Determine the [x, y] coordinate at the center of the cell enclosing the given text.  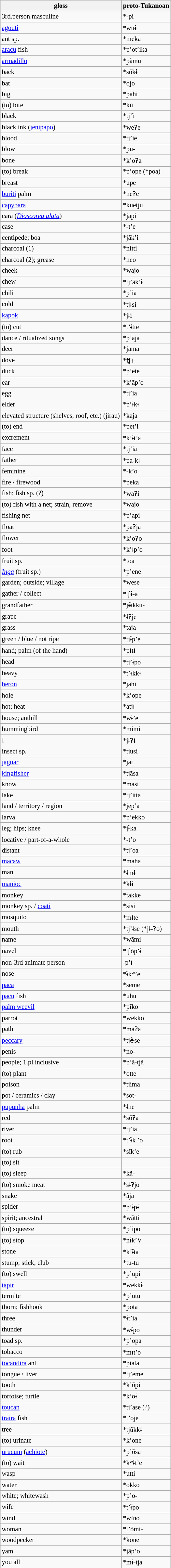
*piata [146, 1363]
distant [61, 850]
grandfather [61, 605]
*pãmu [146, 61]
*tj’ɨse (*jɨ-ʔo) [146, 929]
hummingbird [61, 729]
tongue / liver [61, 1374]
fruit sp. [61, 561]
*mɨte [146, 917]
*wɨ̃po [146, 1330]
*wekko [146, 1018]
*t’ɨ̃k ’o [146, 1140]
tapir [61, 1285]
fishing net [61, 516]
*ojo [146, 83]
*upe [146, 183]
*jɨʔɨ [146, 740]
*wãtti [146, 1218]
*-t’e [146, 227]
heavy [61, 673]
(to) fish with a net; strain, remove [61, 505]
parrot [61, 1018]
*p’opa [146, 1341]
*k’oɨ [146, 1396]
(to) squeeze [61, 1229]
mouth [61, 929]
*kuetju [146, 205]
(to) end [61, 427]
hole [61, 695]
*kɨi [146, 884]
fish; fish sp. (?) [61, 493]
deer [61, 349]
*-t’o [146, 840]
macaw [61, 861]
*ƭʃɨ- [146, 360]
*tjãsa [146, 773]
*neʔe [146, 194]
wasp [61, 1474]
3rd.person.masculine [61, 17]
*kaja [146, 416]
*tʃɨ-a [146, 594]
*tj’ĩ [146, 116]
elevated structure (shelves, roof, etc.) (jirau) [61, 416]
*seme [146, 985]
*pu- [146, 149]
*pɨtɨ [146, 650]
tooth [61, 1385]
*k’ãp’o [146, 382]
*wɨ’e [146, 718]
three [61, 1318]
leg; hips; knee [61, 828]
land / territory / region [61, 806]
thunder [61, 1330]
green / blue / not ripe [61, 639]
armadillo [61, 61]
stone [61, 1252]
*pet’i [146, 427]
*nɨk’V [146, 1240]
*sɨʔjo [146, 1185]
root [61, 1140]
non-3rd animate person [61, 962]
larva [61, 817]
*k’ɨt’a [146, 437]
(to) rub [61, 1151]
white; whitewash [61, 1496]
elder [61, 404]
*uhu [146, 996]
*p’api [146, 516]
garden; outside; village [61, 583]
*tjima [146, 1084]
ant sp. [61, 39]
*ɨmɨ [146, 873]
*-k’o [146, 471]
*p’ene [146, 572]
yam [61, 1551]
kingfisher [61, 773]
navel [61, 951]
*maha [146, 861]
*tjɨ̃p’e [146, 639]
woodpecker [61, 1540]
*p’ope (*poa) [146, 172]
(to) bite [61, 105]
gather / collect [61, 594]
(to) break [61, 172]
feminine [61, 471]
*tj’ase (?) [146, 1407]
*jɨ̃ka [146, 828]
agouti [61, 28]
cara (Dioscorea alata) [61, 216]
*neo [146, 260]
*t’ɨ̃po [146, 1507]
*jai [146, 762]
*t’õmi- [146, 1529]
*mɨt’o [146, 1352]
(to) plant [61, 1073]
*sĩk’e [146, 1151]
*utti [146, 1474]
hot; heat [61, 706]
*weʔe [146, 127]
duck [61, 371]
*ɨʔje [146, 617]
chili [61, 293]
*k’oʔa [146, 161]
float [61, 526]
*tjusi [146, 752]
*peka [146, 482]
tortoise; turtle [61, 1396]
foot [61, 550]
insect sp. [61, 752]
*jãk’i [146, 238]
mosquito [61, 917]
charcoal (2); grease [61, 260]
*p’ot’ika [146, 50]
(to) sleep [61, 1173]
ear [61, 382]
(to) cut [61, 327]
*ɨt’ia [146, 1318]
you all [61, 1562]
bat [61, 83]
*tj’ɨpo [146, 662]
*t’ɨtte [146, 327]
spirit; ancestral [61, 1218]
*wese [146, 583]
path [61, 1029]
*p’ɨpɨ [146, 1207]
Inga (fruit sp.) [61, 572]
black [61, 116]
*tj’ãk’ɨ [146, 281]
*-pi [146, 17]
spider [61, 1207]
*p’ekko [146, 817]
*p’upi [146, 1274]
paca [61, 985]
name [61, 940]
(to) swell [61, 1274]
(to) stop [61, 1240]
heron [61, 684]
big [61, 94]
monkey sp. / coati [61, 906]
*t’oje [146, 1418]
*otte [146, 1073]
hand; palm (of the hand) [61, 650]
case [61, 227]
*p’ɨkɨ [146, 404]
*k’ope [146, 695]
*p’ipo [146, 1229]
toad sp. [61, 1341]
*sot- [146, 1095]
*p’ã-tjã [146, 1062]
man [61, 873]
*ɨ̃kʷ’e [146, 973]
*toa [146, 561]
*sõʔa [146, 1118]
*kũ [146, 105]
pupunha palm [61, 1107]
fire / firewood [61, 482]
*p’utu [146, 1296]
black ink (jenipapo) [61, 127]
*sisi [146, 906]
*sõkɨ [146, 72]
*p’ia [146, 293]
red [61, 1118]
cheek [61, 271]
cold [61, 304]
*k’one [146, 1441]
*ɨne [146, 1107]
bone [61, 161]
*mɨ-tja [146, 1562]
traira fish [61, 1418]
capybara [61, 205]
buriti palm [61, 194]
dove [61, 360]
penis [61, 1052]
*kã- [146, 1173]
*k’oʔo [146, 538]
*pahi [146, 94]
egg [61, 393]
locative / part-of-a-whole [61, 840]
wife [61, 1507]
*kʷɨt’e [146, 1463]
know [61, 784]
tobacco [61, 1352]
(to) wait [61, 1463]
*tj’ie [146, 138]
dance / ritualized songs [61, 338]
*jama [146, 349]
centipede; boa [61, 238]
pacu fish [61, 996]
*tj’itta [146, 795]
water [61, 1485]
*okko [146, 1485]
breast [61, 183]
*p’ete [146, 371]
proto-Tukanoan [146, 6]
stump; stick, club [61, 1263]
flower [61, 538]
chew [61, 281]
palm weevil [61, 1007]
woman [61, 1529]
*tj’oa [146, 850]
(to) urinate [61, 1441]
*pota [146, 1307]
*jɨi [146, 315]
*k’ɨp’o [146, 550]
-p’ɨ [146, 962]
*p’õsa [146, 1452]
wind [61, 1518]
*japi [146, 216]
lake [61, 795]
*taja [146, 628]
*pĩko [146, 1007]
*wãmi [146, 940]
tocandira ant [61, 1363]
*paʔja [146, 526]
*atjɨ [146, 706]
charcoal (1) [61, 249]
(to) sit [61, 1163]
pot / ceramics / clay [61, 1095]
jaguar [61, 762]
back [61, 72]
*tjẽse [146, 1040]
*tu-tu [146, 1263]
manioc [61, 884]
*takke [146, 895]
house; anthill [61, 718]
*k’õpi [146, 1385]
urucum (achiote) [61, 1452]
*ãja [146, 1196]
*tjɨsi [146, 304]
*jẽkku- [146, 605]
blow [61, 149]
*nitti [146, 249]
tree [61, 1430]
thorn; fishhook [61, 1307]
*p’o- [146, 1496]
termite [61, 1296]
*tʃõp’ɨ [146, 951]
*mimi [146, 729]
*wekkɨ [146, 1285]
people; 1.pl.inclusive [61, 1062]
(to) smoke meat [61, 1185]
nose [61, 973]
gloss [61, 6]
*tjũkkɨ [146, 1430]
kapok [61, 315]
*tj’eme [146, 1374]
peccary [61, 1040]
face [61, 449]
*jãp’o [146, 1551]
*jahi [146, 684]
grape [61, 617]
*kone [146, 1540]
river [61, 1129]
*jep’a [146, 806]
blood [61, 138]
father [61, 460]
*meka [146, 39]
excrement [61, 437]
snake [61, 1196]
grass [61, 628]
head [61, 662]
*p’aja [146, 338]
poison [61, 1084]
*maʔa [146, 1029]
*masi [146, 784]
toucan [61, 1407]
*no- [146, 1052]
*t’ɨkkɨ [146, 673]
*pa-kɨ [146, 460]
aracu fish [61, 50]
*waʔi [146, 493]
I [61, 740]
monkey [61, 895]
*wĩno [146, 1518]
*wuɨ [146, 28]
*k’ɨ̃ta [146, 1252]
